Provide the [X, Y] coordinate of the cell's center where the given text is located.  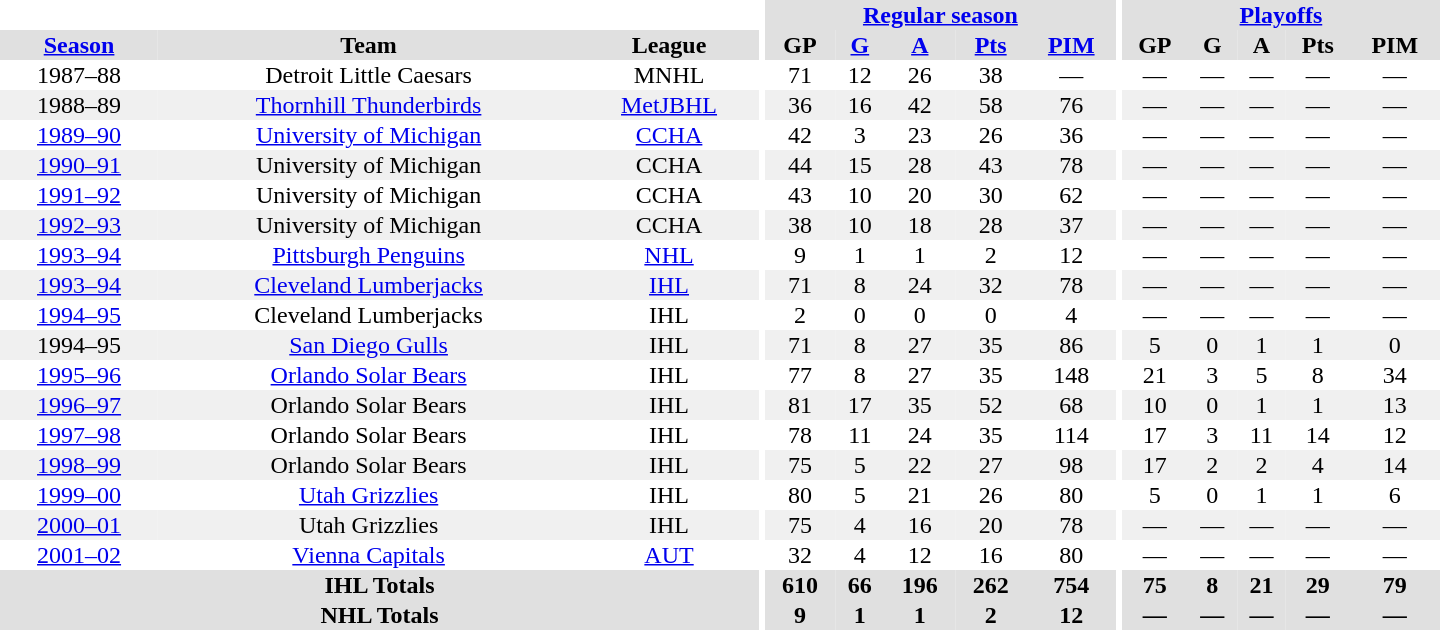
NHL Totals [380, 615]
77 [800, 375]
1989–90 [79, 135]
23 [920, 135]
86 [1071, 345]
58 [990, 105]
30 [990, 195]
1992–93 [79, 225]
1991–92 [79, 195]
Regular season [940, 15]
1987–88 [79, 75]
754 [1071, 585]
MNHL [669, 75]
44 [800, 165]
22 [920, 465]
76 [1071, 105]
Team [368, 45]
League [669, 45]
1998–99 [79, 465]
1996–97 [79, 405]
Vienna Capitals [368, 555]
AUT [669, 555]
Playoffs [1281, 15]
6 [1395, 495]
81 [800, 405]
2001–02 [79, 555]
Detroit Little Caesars [368, 75]
62 [1071, 195]
68 [1071, 405]
79 [1395, 585]
2000–01 [79, 525]
Thornhill Thunderbirds [368, 105]
98 [1071, 465]
Season [79, 45]
15 [860, 165]
52 [990, 405]
196 [920, 585]
1997–98 [79, 435]
1999–00 [79, 495]
29 [1318, 585]
San Diego Gulls [368, 345]
NHL [669, 255]
66 [860, 585]
1988–89 [79, 105]
1990–91 [79, 165]
13 [1395, 405]
148 [1071, 375]
Pittsburgh Penguins [368, 255]
34 [1395, 375]
262 [990, 585]
1995–96 [79, 375]
MetJBHL [669, 105]
37 [1071, 225]
18 [920, 225]
IHL Totals [380, 585]
114 [1071, 435]
610 [800, 585]
